Return the (x, y) coordinate for the center point of the cell that contains the specified text.  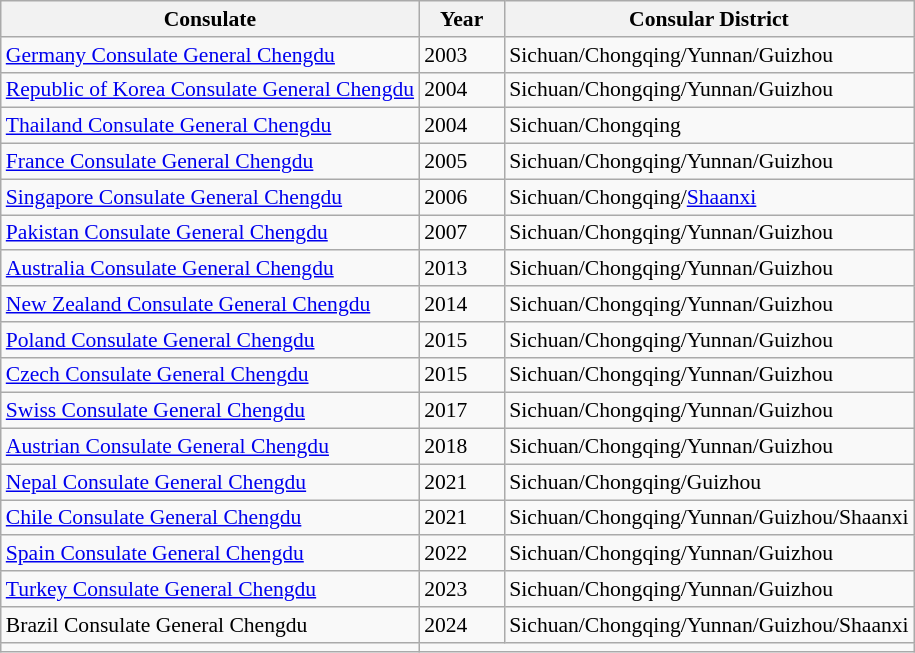
Consular District (708, 19)
2014 (462, 304)
Sichuan/Chongqing (708, 126)
Australia Consulate General Chengdu (210, 269)
2024 (462, 625)
Chile Consulate General Chengdu (210, 518)
2017 (462, 411)
2023 (462, 589)
Austrian Consulate General Chengdu (210, 447)
Poland Consulate General Chengdu (210, 340)
Consulate (210, 19)
Thailand Consulate General Chengdu (210, 126)
Republic of Korea Consulate General Chengdu (210, 90)
Nepal Consulate General Chengdu (210, 482)
2018 (462, 447)
2006 (462, 197)
2013 (462, 269)
Sichuan/Chongqing/Shaanxi (708, 197)
Swiss Consulate General Chengdu (210, 411)
Sichuan/Chongqing/Guizhou (708, 482)
New Zealand Consulate General Chengdu (210, 304)
Pakistan Consulate General Chengdu (210, 233)
Czech Consulate General Chengdu (210, 375)
Turkey Consulate General Chengdu (210, 589)
2005 (462, 162)
Brazil Consulate General Chengdu (210, 625)
Germany Consulate General Chengdu (210, 55)
2022 (462, 554)
2003 (462, 55)
Year (462, 19)
Singapore Consulate General Chengdu (210, 197)
2007 (462, 233)
France Consulate General Chengdu (210, 162)
Spain Consulate General Chengdu (210, 554)
